Output the [X, Y] coordinate of the center of the cell containing the given text.  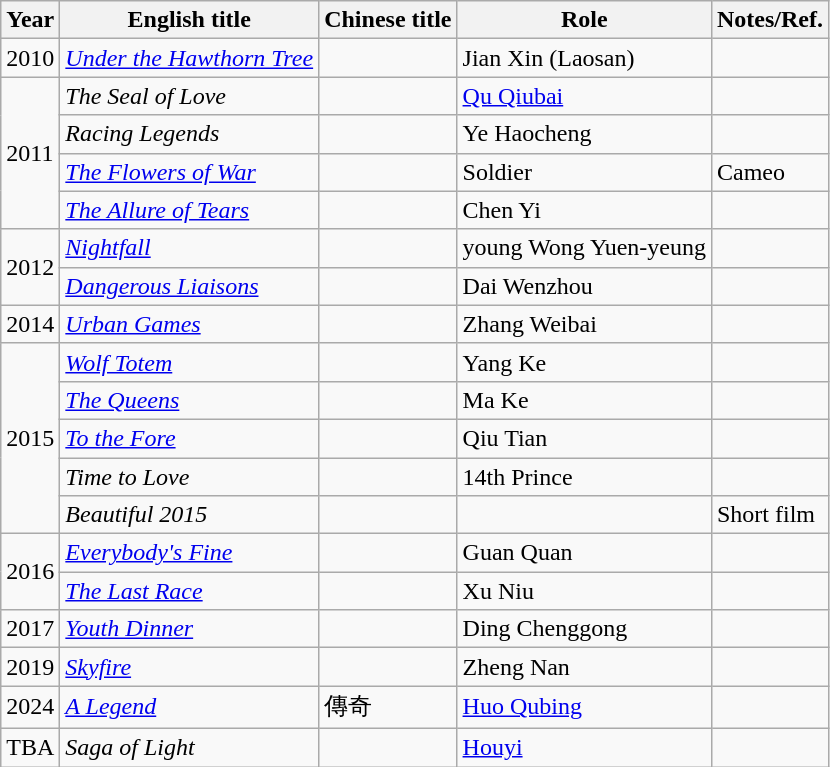
To the Fore [190, 438]
A Legend [190, 708]
Qu Qiubai [584, 96]
2024 [30, 708]
Ma Ke [584, 400]
Skyfire [190, 667]
Beautiful 2015 [190, 515]
The Flowers of War [190, 172]
Zheng Nan [584, 667]
2012 [30, 267]
Chen Yi [584, 210]
Racing Legends [190, 134]
TBA [30, 747]
Nightfall [190, 248]
2017 [30, 629]
The Last Race [190, 591]
傳奇 [388, 708]
The Seal of Love [190, 96]
2019 [30, 667]
English title [190, 20]
Saga of Light [190, 747]
Guan Quan [584, 553]
The Queens [190, 400]
Everybody's Fine [190, 553]
Jian Xin (Laosan) [584, 58]
Urban Games [190, 324]
Xu Niu [584, 591]
Qiu Tian [584, 438]
Houyi [584, 747]
Role [584, 20]
Chinese title [388, 20]
Cameo [770, 172]
2014 [30, 324]
Year [30, 20]
Wolf Totem [190, 362]
Soldier [584, 172]
2016 [30, 572]
14th Prince [584, 477]
Under the Hawthorn Tree [190, 58]
Dai Wenzhou [584, 286]
2015 [30, 438]
Yang Ke [584, 362]
Ding Chenggong [584, 629]
2010 [30, 58]
Dangerous Liaisons [190, 286]
Huo Qubing [584, 708]
The Allure of Tears [190, 210]
Zhang Weibai [584, 324]
2011 [30, 153]
Short film [770, 515]
young Wong Yuen-yeung [584, 248]
Youth Dinner [190, 629]
Ye Haocheng [584, 134]
Notes/Ref. [770, 20]
Time to Love [190, 477]
